From the cell containing the given text, extract its center point as (X, Y) coordinate. 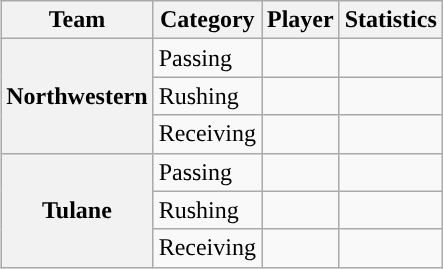
Team (77, 20)
Category (207, 20)
Statistics (390, 20)
Player (301, 20)
Northwestern (77, 96)
Tulane (77, 210)
